Detect which cell encompasses the target text, then output its (X, Y) center coordinate. 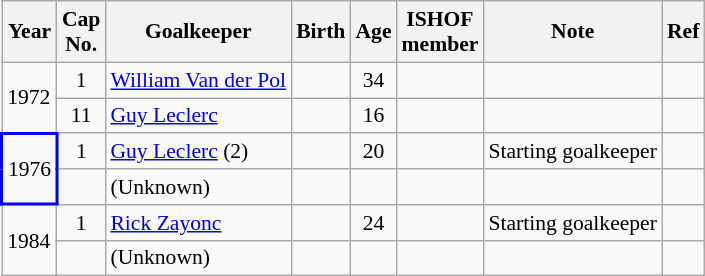
William Van der Pol (198, 80)
ISHOFmember (440, 32)
20 (373, 152)
Rick Zayonc (198, 223)
Age (373, 32)
Birth (320, 32)
Note (572, 32)
CapNo. (82, 32)
34 (373, 80)
11 (82, 116)
1976 (30, 170)
24 (373, 223)
Ref (683, 32)
Guy Leclerc (198, 116)
Goalkeeper (198, 32)
16 (373, 116)
Year (30, 32)
1972 (30, 98)
Guy Leclerc (2) (198, 152)
1984 (30, 240)
